Return (X, Y) of the center of cell containing provided text 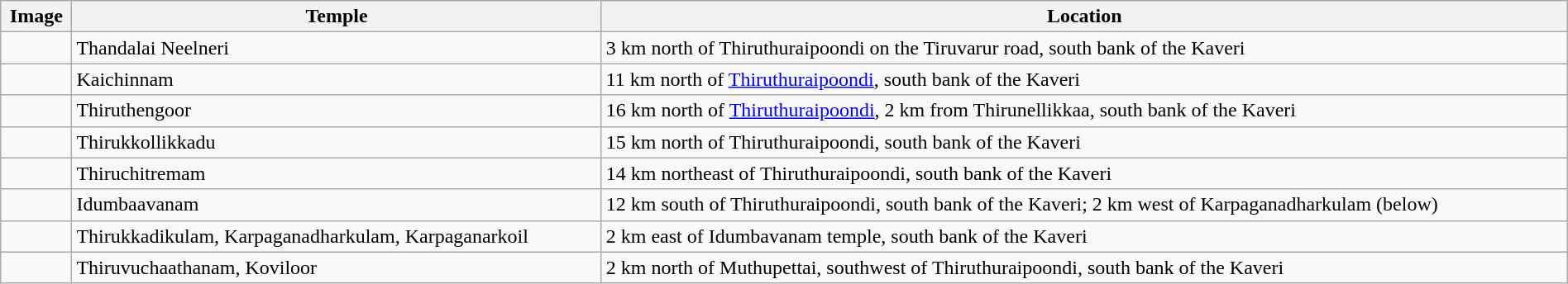
3 km north of Thiruthuraipoondi on the Tiruvarur road, south bank of the Kaveri (1084, 48)
Temple (337, 17)
14 km northeast of Thiruthuraipoondi, south bank of the Kaveri (1084, 173)
2 km north of Muthupettai, southwest of Thiruthuraipoondi, south bank of the Kaveri (1084, 267)
Thiruvuchaathanam, Koviloor (337, 267)
11 km north of Thiruthuraipoondi, south bank of the Kaveri (1084, 79)
Location (1084, 17)
12 km south of Thiruthuraipoondi, south bank of the Kaveri; 2 km west of Karpaganadharkulam (below) (1084, 205)
Thirukkollikkadu (337, 142)
Image (36, 17)
Thirukkadikulam, Karpaganadharkulam, Karpaganarkoil (337, 236)
Thiruthengoor (337, 111)
15 km north of Thiruthuraipoondi, south bank of the Kaveri (1084, 142)
Kaichinnam (337, 79)
2 km east of Idumbavanam temple, south bank of the Kaveri (1084, 236)
16 km north of Thiruthuraipoondi, 2 km from Thirunellikkaa, south bank of the Kaveri (1084, 111)
Idumbaavanam (337, 205)
Thiruchitremam (337, 173)
Thandalai Neelneri (337, 48)
